Capture the cell that displays the provided text and extract its (x, y) central coordinate. 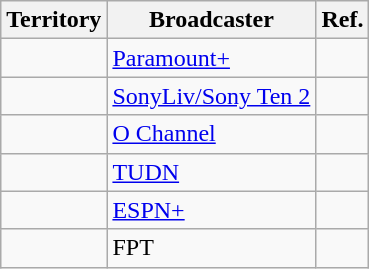
FPT (212, 248)
O Channel (212, 134)
Paramount+ (212, 58)
Ref. (342, 20)
Broadcaster (212, 20)
ESPN+ (212, 210)
Territory (54, 20)
SonyLiv/Sony Ten 2 (212, 96)
TUDN (212, 172)
